For the text-containing cell, return its midpoint in (X, Y) coordinate format. 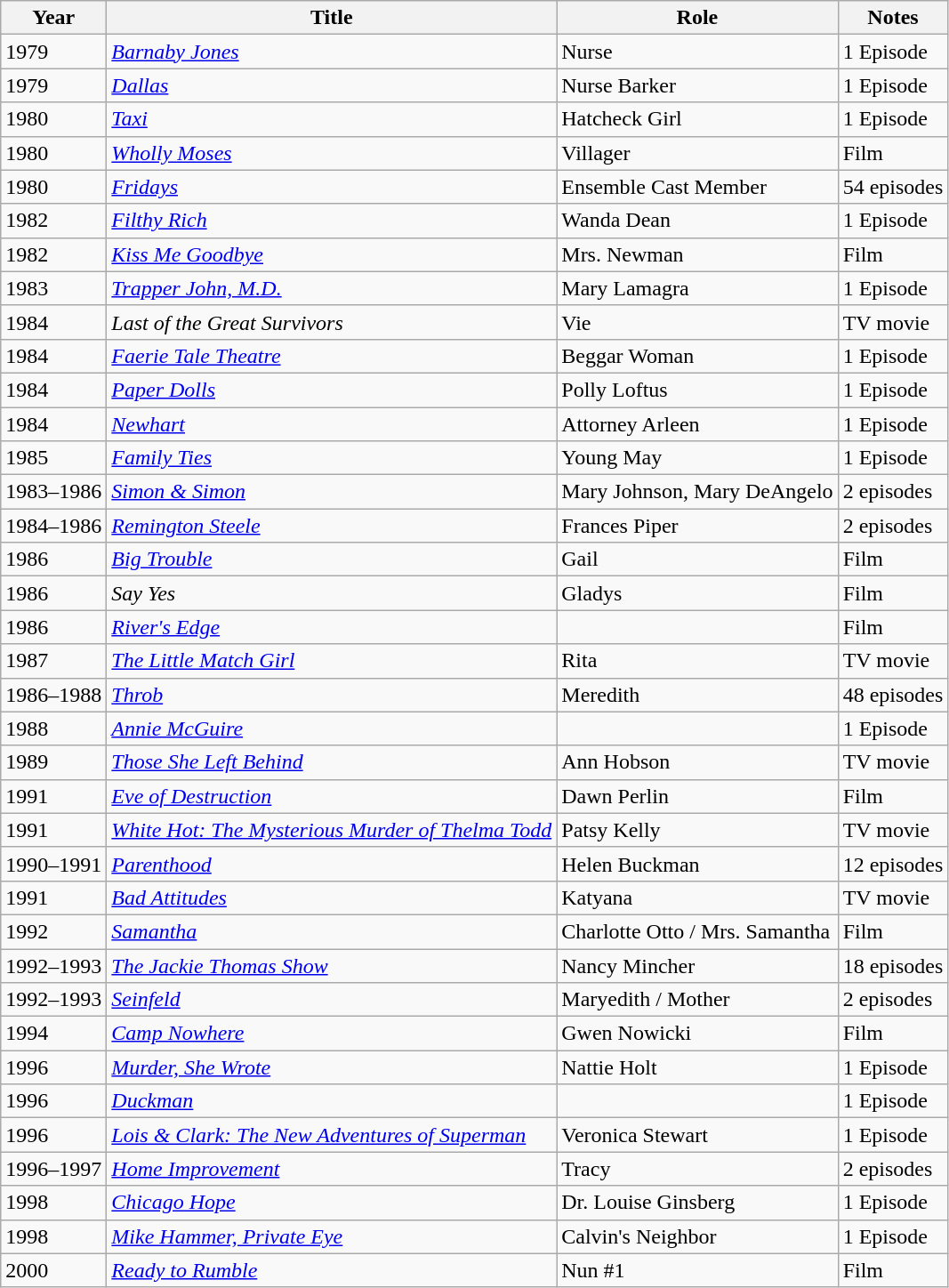
Gail (697, 559)
Nurse (697, 52)
Meredith (697, 695)
Veronica Stewart (697, 1135)
1983 (53, 288)
1985 (53, 458)
1996–1997 (53, 1169)
Faerie Tale Theatre (332, 356)
Barnaby Jones (332, 52)
Nun #1 (697, 1270)
The Little Match Girl (332, 661)
Home Improvement (332, 1169)
Parenthood (332, 864)
Fridays (332, 187)
Polly Loftus (697, 390)
White Hot: The Mysterious Murder of Thelma Todd (332, 830)
Charlotte Otto / Mrs. Samantha (697, 931)
Nattie Holt (697, 1067)
Year (53, 18)
Duckman (332, 1101)
1990–1991 (53, 864)
Lois & Clark: The New Adventures of Superman (332, 1135)
Newhart (332, 424)
Frances Piper (697, 526)
Murder, She Wrote (332, 1067)
1992 (53, 931)
Family Ties (332, 458)
12 episodes (893, 864)
18 episodes (893, 965)
1989 (53, 762)
Young May (697, 458)
1984–1986 (53, 526)
Samantha (332, 931)
Beggar Woman (697, 356)
Tracy (697, 1169)
Simon & Simon (332, 492)
Dawn Perlin (697, 796)
2000 (53, 1270)
Ann Hobson (697, 762)
Calvin's Neighbor (697, 1236)
Vie (697, 322)
Say Yes (332, 593)
Gwen Nowicki (697, 1034)
River's Edge (332, 627)
Kiss Me Goodbye (332, 254)
Bad Attitudes (332, 898)
Annie McGuire (332, 729)
Camp Nowhere (332, 1034)
Maryedith / Mother (697, 1000)
1994 (53, 1034)
1987 (53, 661)
Seinfeld (332, 1000)
Hatcheck Girl (697, 119)
Ready to Rumble (332, 1270)
Nurse Barker (697, 85)
Dr. Louise Ginsberg (697, 1203)
Remington Steele (332, 526)
Chicago Hope (332, 1203)
Big Trouble (332, 559)
Attorney Arleen (697, 424)
54 episodes (893, 187)
The Jackie Thomas Show (332, 965)
48 episodes (893, 695)
Title (332, 18)
1983–1986 (53, 492)
Trapper John, M.D. (332, 288)
1988 (53, 729)
Those She Left Behind (332, 762)
Mrs. Newman (697, 254)
Role (697, 18)
Filthy Rich (332, 221)
Patsy Kelly (697, 830)
Paper Dolls (332, 390)
Wholly Moses (332, 153)
Rita (697, 661)
Throb (332, 695)
Mary Johnson, Mary DeAngelo (697, 492)
Gladys (697, 593)
Villager (697, 153)
Wanda Dean (697, 221)
Nancy Mincher (697, 965)
1986–1988 (53, 695)
Mary Lamagra (697, 288)
Last of the Great Survivors (332, 322)
Eve of Destruction (332, 796)
Ensemble Cast Member (697, 187)
Notes (893, 18)
Taxi (332, 119)
Katyana (697, 898)
Mike Hammer, Private Eye (332, 1236)
Dallas (332, 85)
Helen Buckman (697, 864)
